Search for the cell housing the specified text and yield its [X, Y] center coordinate. 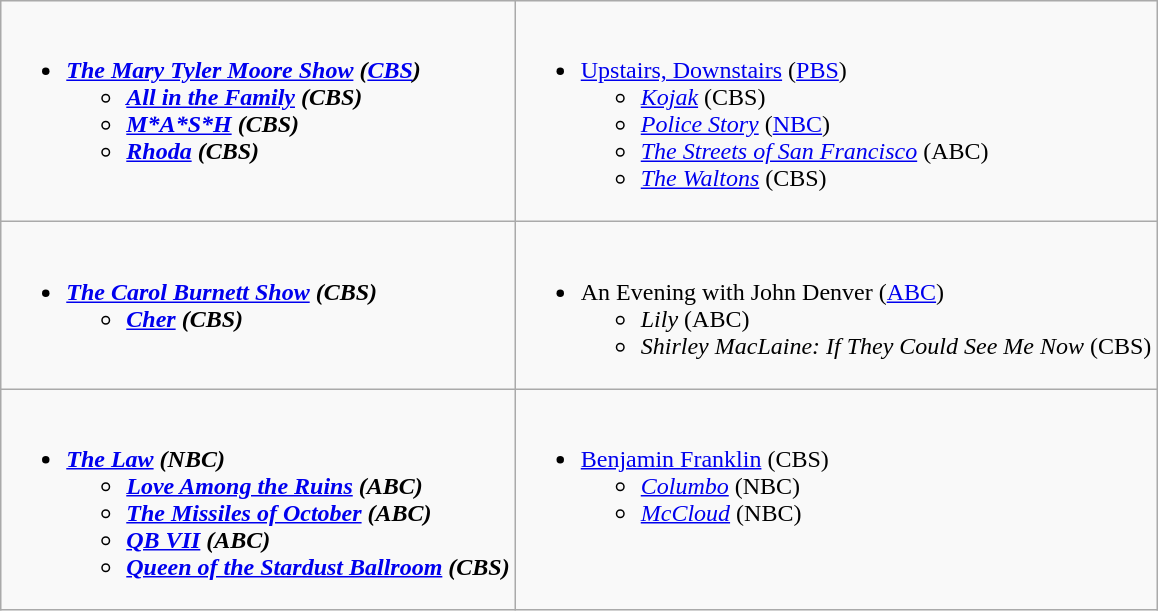
Benjamin Franklin (CBS)Columbo (NBC)McCloud (NBC) [836, 500]
The Mary Tyler Moore Show (CBS)All in the Family (CBS)M*A*S*H (CBS)Rhoda (CBS) [258, 112]
Upstairs, Downstairs (PBS)Kojak (CBS)Police Story (NBC)The Streets of San Francisco (ABC)The Waltons (CBS) [836, 112]
An Evening with John Denver (ABC)Lily (ABC)Shirley MacLaine: If They Could See Me Now (CBS) [836, 306]
The Carol Burnett Show (CBS)Cher (CBS) [258, 306]
The Law (NBC)Love Among the Ruins (ABC)The Missiles of October (ABC)QB VII (ABC)Queen of the Stardust Ballroom (CBS) [258, 500]
